For the text-containing cell, return its midpoint in [X, Y] coordinate format. 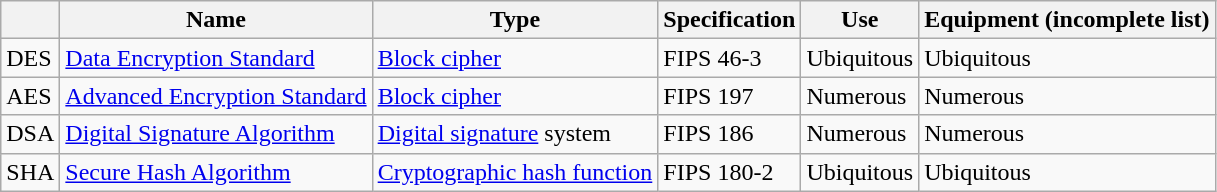
Name [216, 20]
Specification [730, 20]
Advanced Encryption Standard [216, 96]
AES [30, 96]
FIPS 197 [730, 96]
Digital signature system [515, 134]
Type [515, 20]
Cryptographic hash function [515, 172]
Secure Hash Algorithm [216, 172]
SHA [30, 172]
Data Encryption Standard [216, 58]
DSA [30, 134]
Digital Signature Algorithm [216, 134]
FIPS 180-2 [730, 172]
FIPS 186 [730, 134]
DES [30, 58]
FIPS 46-3 [730, 58]
Equipment (incomplete list) [1067, 20]
Use [860, 20]
